Return [x, y] of the center of cell containing provided text 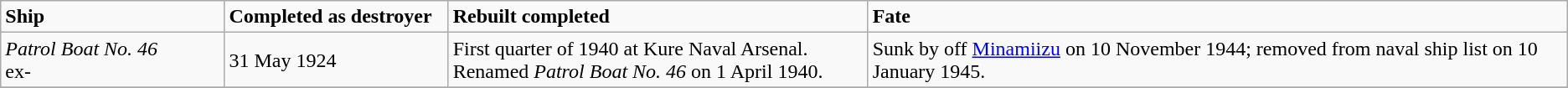
Patrol Boat No. 46ex- [112, 60]
Rebuilt completed [658, 17]
First quarter of 1940 at Kure Naval Arsenal.Renamed Patrol Boat No. 46 on 1 April 1940. [658, 60]
Fate [1218, 17]
Sunk by off Minamiizu on 10 November 1944; removed from naval ship list on 10 January 1945. [1218, 60]
31 May 1924 [337, 60]
Completed as destroyer [337, 17]
Ship [112, 17]
